Provide the [x, y] coordinate of the cell's center where the given text is located.  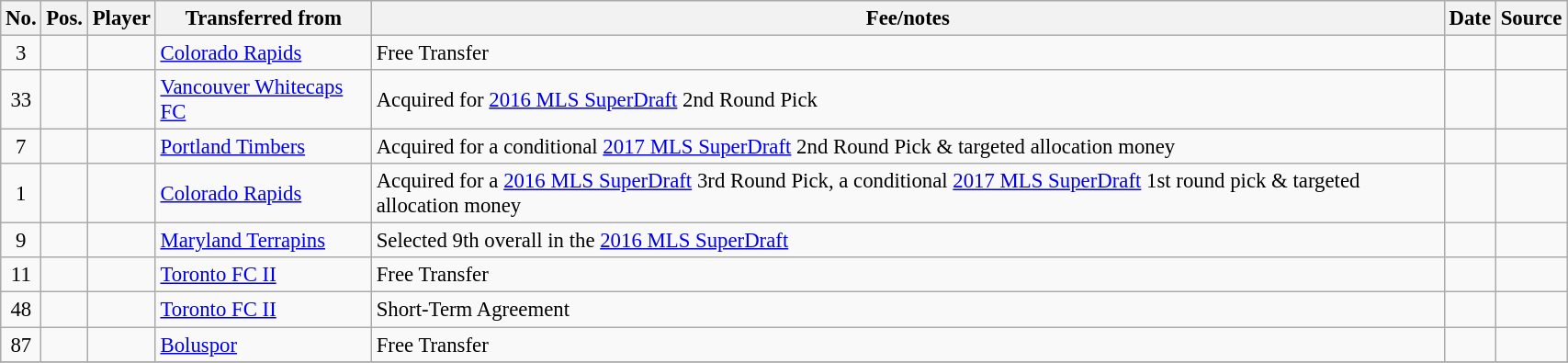
Pos. [64, 18]
Acquired for 2016 MLS SuperDraft 2nd Round Pick [908, 99]
Vancouver Whitecaps FC [263, 99]
No. [21, 18]
1 [21, 193]
48 [21, 310]
Source [1530, 18]
Portland Timbers [263, 147]
Acquired for a 2016 MLS SuperDraft 3rd Round Pick, a conditional 2017 MLS SuperDraft 1st round pick & targeted allocation money [908, 193]
Player [121, 18]
3 [21, 53]
87 [21, 345]
Fee/notes [908, 18]
Boluspor [263, 345]
11 [21, 275]
Date [1470, 18]
Short-Term Agreement [908, 310]
7 [21, 147]
Selected 9th overall in the 2016 MLS SuperDraft [908, 241]
9 [21, 241]
Acquired for a conditional 2017 MLS SuperDraft 2nd Round Pick & targeted allocation money [908, 147]
Maryland Terrapins [263, 241]
33 [21, 99]
Transferred from [263, 18]
